From the cell containing the given text, extract its center point as [X, Y] coordinate. 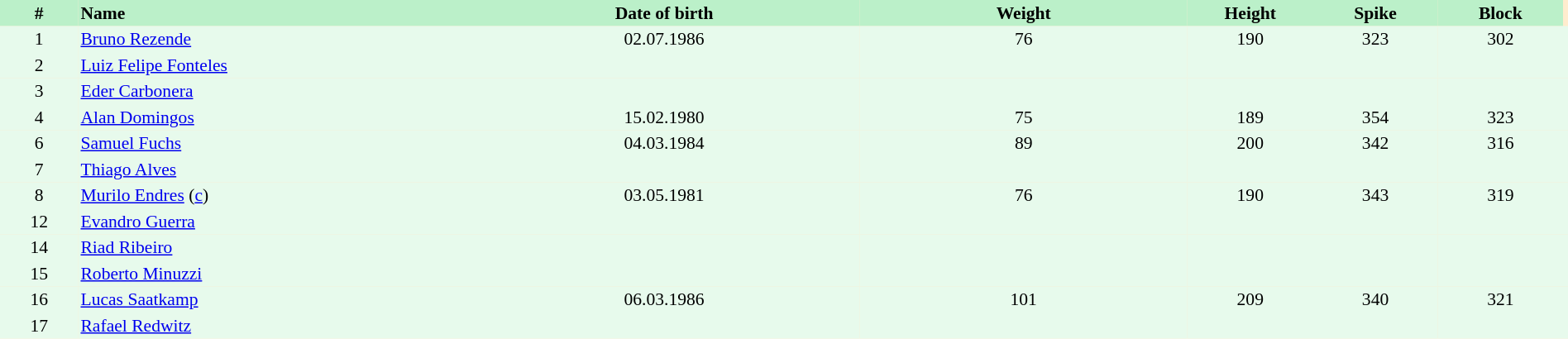
302 [1500, 40]
342 [1374, 144]
Bruno Rezende [273, 40]
6 [39, 144]
12 [39, 222]
Samuel Fuchs [273, 144]
321 [1500, 299]
1 [39, 40]
75 [1024, 117]
3 [39, 91]
316 [1500, 144]
Height [1250, 13]
Evandro Guerra [273, 222]
Riad Ribeiro [273, 248]
319 [1500, 195]
200 [1250, 144]
189 [1250, 117]
343 [1374, 195]
8 [39, 195]
2 [39, 65]
14 [39, 248]
101 [1024, 299]
Roberto Minuzzi [273, 274]
04.03.1984 [664, 144]
Eder Carbonera [273, 91]
06.03.1986 [664, 299]
Thiago Alves [273, 169]
16 [39, 299]
15.02.1980 [664, 117]
354 [1374, 117]
Luiz Felipe Fonteles [273, 65]
03.05.1981 [664, 195]
Weight [1024, 13]
Date of birth [664, 13]
Lucas Saatkamp [273, 299]
Spike [1374, 13]
209 [1250, 299]
Murilo Endres (c) [273, 195]
89 [1024, 144]
7 [39, 169]
4 [39, 117]
17 [39, 326]
Rafael Redwitz [273, 326]
15 [39, 274]
Block [1500, 13]
340 [1374, 299]
Name [273, 13]
Alan Domingos [273, 117]
# [39, 13]
02.07.1986 [664, 40]
